Search for the cell housing the specified text and yield its (x, y) center coordinate. 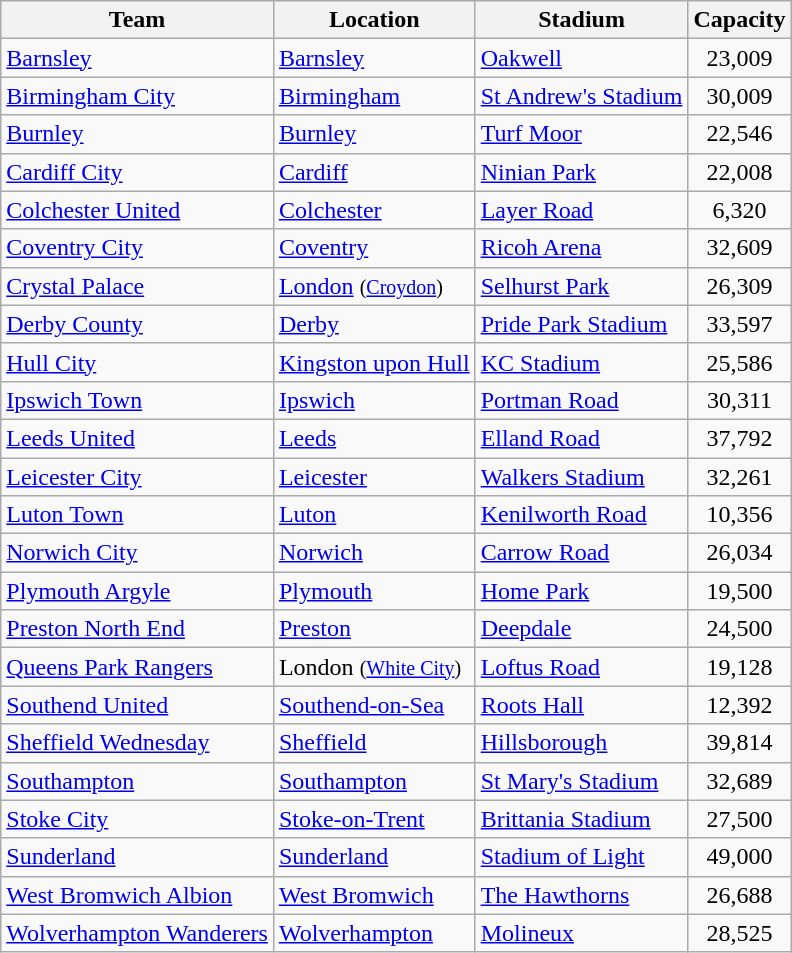
26,688 (740, 895)
10,356 (740, 515)
Luton (374, 515)
Portman Road (582, 400)
23,009 (740, 58)
Leeds (374, 438)
6,320 (740, 210)
26,309 (740, 286)
19,500 (740, 591)
Leicester City (138, 477)
West Bromwich (374, 895)
30,009 (740, 96)
Wolverhampton (374, 933)
West Bromwich Albion (138, 895)
St Andrew's Stadium (582, 96)
22,546 (740, 134)
Molineux (582, 933)
Southend-on-Sea (374, 705)
39,814 (740, 743)
Capacity (740, 20)
Stadium (582, 20)
Layer Road (582, 210)
St Mary's Stadium (582, 781)
Team (138, 20)
Brittania Stadium (582, 819)
Derby (374, 324)
Ninian Park (582, 172)
Stoke-on-Trent (374, 819)
Birmingham City (138, 96)
24,500 (740, 629)
Selhurst Park (582, 286)
Coventry (374, 248)
22,008 (740, 172)
Hull City (138, 362)
Preston (374, 629)
Pride Park Stadium (582, 324)
Birmingham (374, 96)
Cardiff (374, 172)
Stadium of Light (582, 857)
Derby County (138, 324)
Southend United (138, 705)
Crystal Palace (138, 286)
27,500 (740, 819)
Home Park (582, 591)
32,261 (740, 477)
Coventry City (138, 248)
26,034 (740, 553)
Ipswich Town (138, 400)
Sheffield (374, 743)
Hillsborough (582, 743)
Turf Moor (582, 134)
Leeds United (138, 438)
19,128 (740, 667)
25,586 (740, 362)
Norwich (374, 553)
32,689 (740, 781)
Plymouth (374, 591)
33,597 (740, 324)
Oakwell (582, 58)
37,792 (740, 438)
Loftus Road (582, 667)
KC Stadium (582, 362)
Ricoh Arena (582, 248)
32,609 (740, 248)
The Hawthorns (582, 895)
Colchester United (138, 210)
Norwich City (138, 553)
London (Croydon) (374, 286)
Sheffield Wednesday (138, 743)
49,000 (740, 857)
Deepdale (582, 629)
Stoke City (138, 819)
Location (374, 20)
Queens Park Rangers (138, 667)
Carrow Road (582, 553)
Luton Town (138, 515)
Wolverhampton Wanderers (138, 933)
Plymouth Argyle (138, 591)
Kingston upon Hull (374, 362)
Cardiff City (138, 172)
London (White City) (374, 667)
12,392 (740, 705)
Walkers Stadium (582, 477)
Kenilworth Road (582, 515)
Leicester (374, 477)
Roots Hall (582, 705)
Colchester (374, 210)
Elland Road (582, 438)
28,525 (740, 933)
Ipswich (374, 400)
30,311 (740, 400)
Preston North End (138, 629)
